Search for the cell housing the specified text and yield its [X, Y] center coordinate. 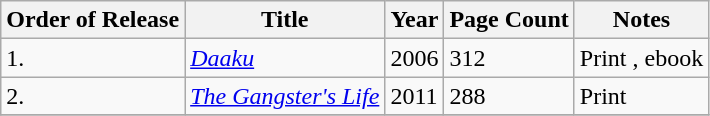
312 [509, 58]
Title [285, 20]
288 [509, 96]
Daaku [285, 58]
2. [93, 96]
Page Count [509, 20]
1. [93, 58]
Print [641, 96]
Print , ebook [641, 58]
Order of Release [93, 20]
The Gangster's Life [285, 96]
2011 [414, 96]
2006 [414, 58]
Year [414, 20]
Notes [641, 20]
